For the text-containing cell, return its midpoint in (x, y) coordinate format. 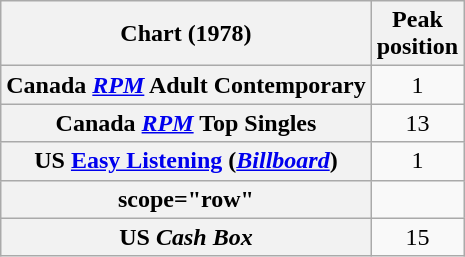
scope="row" (186, 199)
15 (417, 237)
Canada RPM Top Singles (186, 123)
13 (417, 123)
US Cash Box (186, 237)
US Easy Listening (Billboard) (186, 161)
Peakposition (417, 34)
Canada RPM Adult Contemporary (186, 85)
Chart (1978) (186, 34)
